Provide the [X, Y] coordinate of the cell's center where the given text is located.  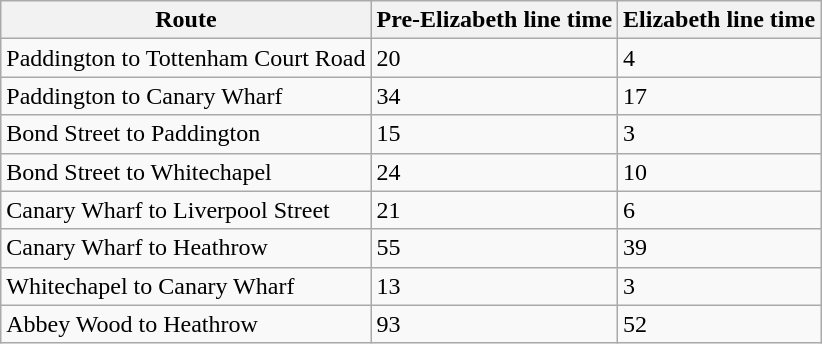
Bond Street to Whitechapel [186, 172]
4 [720, 58]
34 [494, 96]
Canary Wharf to Heathrow [186, 248]
Canary Wharf to Liverpool Street [186, 210]
6 [720, 210]
15 [494, 134]
24 [494, 172]
93 [494, 324]
20 [494, 58]
17 [720, 96]
55 [494, 248]
Pre-Elizabeth line time [494, 20]
Route [186, 20]
Bond Street to Paddington [186, 134]
52 [720, 324]
Paddington to Canary Wharf [186, 96]
Paddington to Tottenham Court Road [186, 58]
39 [720, 248]
Elizabeth line time [720, 20]
Abbey Wood to Heathrow [186, 324]
13 [494, 286]
21 [494, 210]
10 [720, 172]
Whitechapel to Canary Wharf [186, 286]
